Output the (x, y) coordinate of the center of the cell containing the given text.  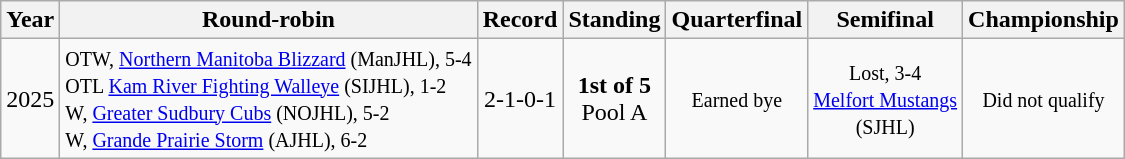
Record (520, 20)
2-1-0-1 (520, 98)
Earned bye (737, 98)
Lost, 3-4Melfort Mustangs(SJHL) (886, 98)
Did not qualify (1044, 98)
1st of 5 Pool A (614, 98)
Quarterfinal (737, 20)
Standing (614, 20)
Semifinal (886, 20)
Championship (1044, 20)
Year (30, 20)
Round-robin (268, 20)
2025 (30, 98)
